Identify which cell holds the provided text, then report its (x, y) central coordinate. 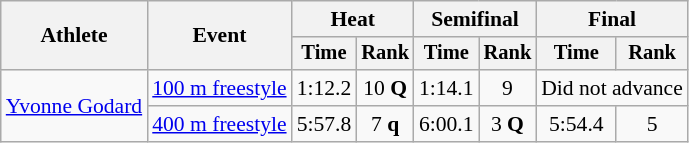
7 q (385, 124)
Semifinal (475, 19)
1:12.2 (324, 88)
400 m freestyle (219, 124)
9 (508, 88)
Did not advance (612, 88)
10 Q (385, 88)
Heat (353, 19)
6:00.1 (446, 124)
5 (652, 124)
1:14.1 (446, 88)
5:54.4 (576, 124)
Event (219, 36)
Yvonne Godard (74, 106)
5:57.8 (324, 124)
Final (612, 19)
Athlete (74, 36)
100 m freestyle (219, 88)
3 Q (508, 124)
